Output the (X, Y) coordinate of the center of the cell containing the given text.  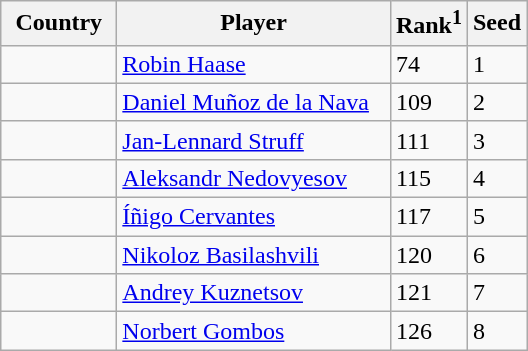
Seed (496, 24)
117 (428, 217)
2 (496, 102)
Robin Haase (254, 64)
5 (496, 217)
Rank1 (428, 24)
Nikoloz Basilashvili (254, 255)
Country (59, 24)
1 (496, 64)
115 (428, 178)
8 (496, 331)
121 (428, 293)
Aleksandr Nedovyesov (254, 178)
109 (428, 102)
Player (254, 24)
7 (496, 293)
111 (428, 140)
120 (428, 255)
Daniel Muñoz de la Nava (254, 102)
4 (496, 178)
Jan-Lennard Struff (254, 140)
Norbert Gombos (254, 331)
126 (428, 331)
74 (428, 64)
Íñigo Cervantes (254, 217)
6 (496, 255)
3 (496, 140)
Andrey Kuznetsov (254, 293)
